Return (X, Y) of the center of cell containing provided text 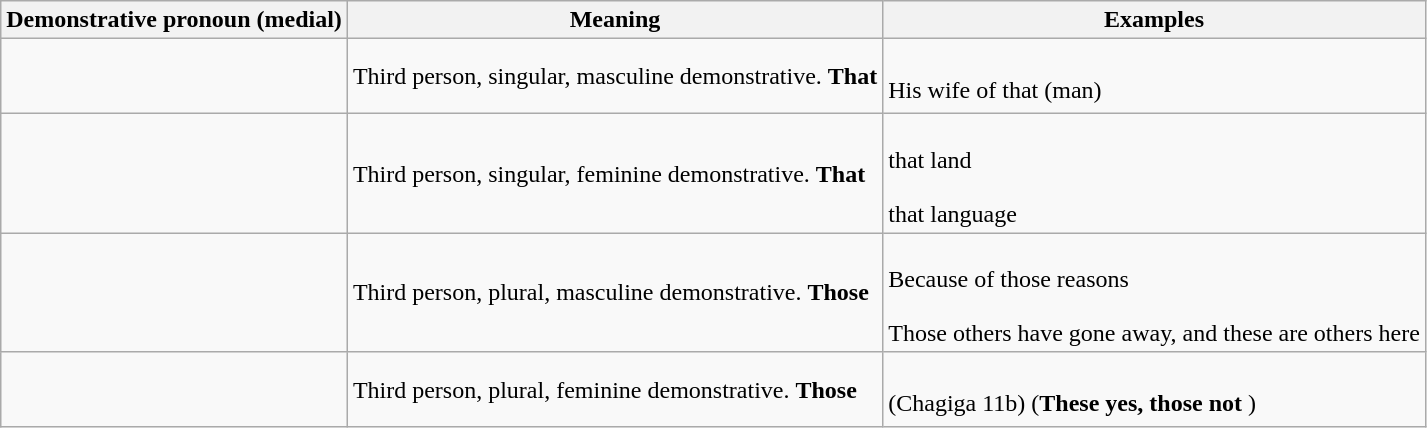
Demonstrative pronoun (medial) (174, 20)
(Chagiga 11b) (These yes, those not ) (1154, 390)
Because of those reasons Those others have gone away, and these are others here (1154, 292)
Third person, singular, masculine demonstrative. That (614, 76)
Examples (1154, 20)
Third person, plural, feminine demonstrative. Those (614, 390)
Third person, singular, feminine demonstrative. That (614, 174)
Third person, plural, masculine demonstrative. Those (614, 292)
His wife of that (man) (1154, 76)
Meaning (614, 20)
that land that language (1154, 174)
